Identify which cell holds the provided text, then report its (X, Y) central coordinate. 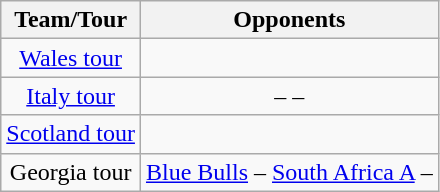
Opponents (289, 20)
Wales tour (71, 58)
Italy tour (71, 96)
Scotland tour (71, 134)
Georgia tour (71, 172)
– – (289, 96)
Blue Bulls – South Africa A – (289, 172)
Team/Tour (71, 20)
